Output the (X, Y) coordinate of the center of the cell containing the given text.  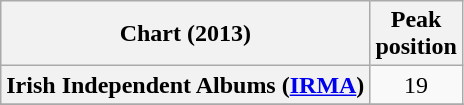
Chart (2013) (186, 34)
Peakposition (416, 34)
19 (416, 85)
Irish Independent Albums (IRMA) (186, 85)
